Determine the (X, Y) coordinate at the center of the cell enclosing the given text.  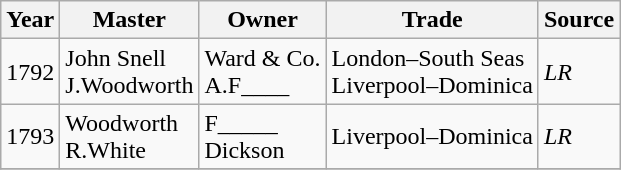
Master (130, 20)
1792 (30, 72)
Liverpool–Dominica (432, 136)
Owner (262, 20)
Ward & Co.A.F____ (262, 72)
WoodworthR.White (130, 136)
Trade (432, 20)
F_____Dickson (262, 136)
John SnellJ.Woodworth (130, 72)
Source (578, 20)
London–South SeasLiverpool–Dominica (432, 72)
1793 (30, 136)
Year (30, 20)
